Determine the (x, y) coordinate at the center of the cell enclosing the given text.  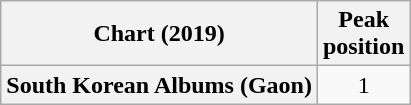
South Korean Albums (Gaon) (160, 85)
Chart (2019) (160, 34)
1 (363, 85)
Peakposition (363, 34)
